From the cell containing the given text, extract its center point as (X, Y) coordinate. 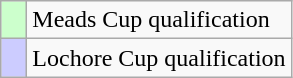
Meads Cup qualification (159, 20)
Lochore Cup qualification (159, 58)
